Determine the (X, Y) coordinate at the center of the cell enclosing the given text.  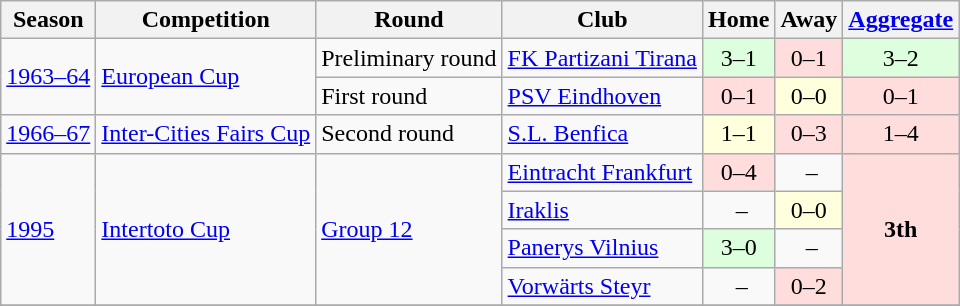
Competition (206, 20)
Aggregate (901, 20)
Preliminary round (409, 58)
Vorwärts Steyr (602, 286)
Round (409, 20)
FK Partizani Tirana (602, 58)
Second round (409, 134)
Away (809, 20)
0–2 (809, 286)
1966–67 (48, 134)
Panerys Vilnius (602, 248)
First round (409, 96)
Season (48, 20)
3th (901, 229)
1–1 (738, 134)
0–3 (809, 134)
1–4 (901, 134)
Eintracht Frankfurt (602, 172)
European Cup (206, 77)
3–1 (738, 58)
Intertoto Cup (206, 229)
Inter-Cities Fairs Cup (206, 134)
3–0 (738, 248)
0–4 (738, 172)
3–2 (901, 58)
Iraklis (602, 210)
1995 (48, 229)
PSV Eindhoven (602, 96)
Club (602, 20)
Home (738, 20)
S.L. Benfica (602, 134)
Group 12 (409, 229)
1963–64 (48, 77)
